Scan for the cell matching the given text and deliver its [X, Y] coordinate at center. 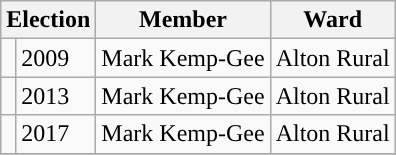
Election [48, 20]
Member [183, 20]
2009 [56, 58]
2013 [56, 96]
Ward [332, 20]
2017 [56, 134]
